Output the (x, y) coordinate of the center of the cell containing the given text.  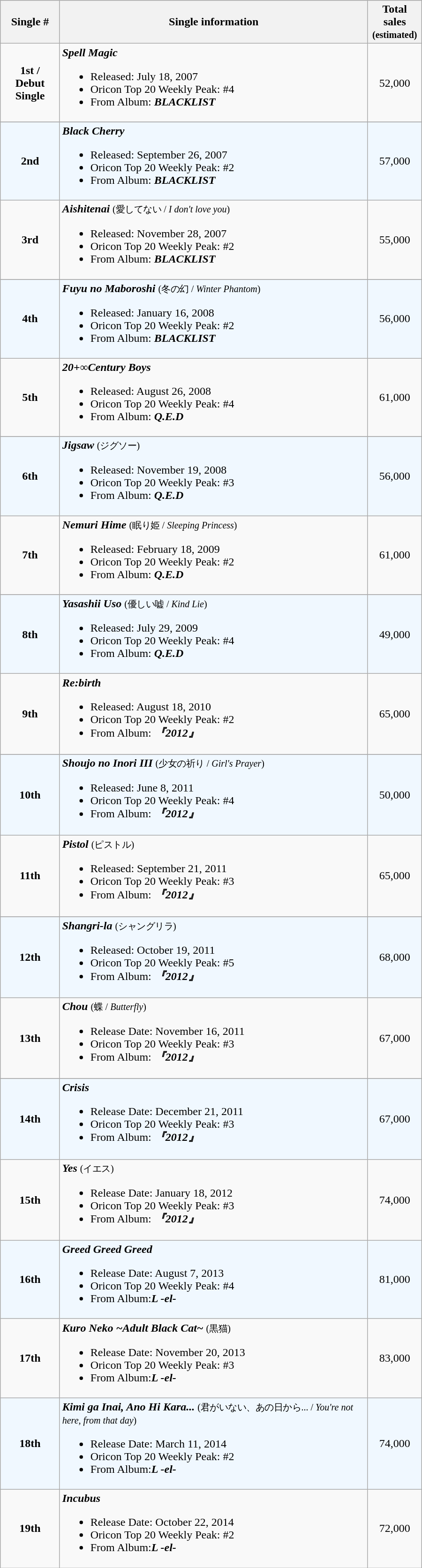
13th (30, 1038)
19th (30, 1529)
12th (30, 957)
6th (30, 476)
Shangri-la (シャングリラ)Released: October 19, 2011Oricon Top 20 Weekly Peak: #5From Album: 『2012』 (214, 957)
57,000 (395, 161)
9th (30, 714)
8th (30, 634)
20+∞Century BoysReleased: August 26, 2008Oricon Top 20 Weekly Peak: #4From Album: Q.E.D (214, 398)
3rd (30, 240)
11th (30, 876)
Single information (214, 22)
Pistol (ピストル)Released: September 21, 2011Oricon Top 20 Weekly Peak: #3From Album: 『2012』 (214, 876)
81,000 (395, 1279)
18th (30, 1444)
16th (30, 1279)
Kuro Neko ~Adult Black Cat~ (黒猫)Release Date: November 20, 2013Oricon Top 20 Weekly Peak: #3From Album:L -el- (214, 1358)
Aishitenai (愛してない / I don't love you)Released: November 28, 2007Oricon Top 20 Weekly Peak: #2From Album: BLACKLIST (214, 240)
Chou (蝶 / Butterfly)Release Date: November 16, 2011Oricon Top 20 Weekly Peak: #3From Album: 『2012』 (214, 1038)
72,000 (395, 1529)
55,000 (395, 240)
Spell MagicReleased: July 18, 2007Oricon Top 20 Weekly Peak: #4From Album: BLACKLIST (214, 83)
Yasashii Uso (優しい嘘 / Kind Lie)Released: July 29, 2009Oricon Top 20 Weekly Peak: #4From Album: Q.E.D (214, 634)
Shoujo no Inori III (少女の祈り / Girl's Prayer)Released: June 8, 2011Oricon Top 20 Weekly Peak: #4From Album: 『2012』 (214, 794)
Yes (イエス)Release Date: January 18, 2012Oricon Top 20 Weekly Peak: #3From Album: 『2012』 (214, 1199)
5th (30, 398)
68,000 (395, 957)
49,000 (395, 634)
4th (30, 319)
10th (30, 794)
Nemuri Hime (眠り姫 / Sleeping Princess)Released: February 18, 2009Oricon Top 20 Weekly Peak: #2From Album: Q.E.D (214, 555)
Jigsaw (ジグソー)Released: November 19, 2008Oricon Top 20 Weekly Peak: #3From Album: Q.E.D (214, 476)
Black CherryReleased: September 26, 2007Oricon Top 20 Weekly Peak: #2From Album: BLACKLIST (214, 161)
17th (30, 1358)
14th (30, 1119)
Total sales(estimated) (395, 22)
Re:birthReleased: August 18, 2010Oricon Top 20 Weekly Peak: #2From Album: 『2012』 (214, 714)
15th (30, 1199)
1st / Debut Single (30, 83)
IncubusRelease Date: October 22, 2014Oricon Top 20 Weekly Peak: #2From Album:L -el- (214, 1529)
7th (30, 555)
CrisisRelease Date: December 21, 2011Oricon Top 20 Weekly Peak: #3From Album: 『2012』 (214, 1119)
Single # (30, 22)
50,000 (395, 794)
Fuyu no Maboroshi (冬の幻 / Winter Phantom)Released: January 16, 2008Oricon Top 20 Weekly Peak: #2From Album: BLACKLIST (214, 319)
83,000 (395, 1358)
Greed Greed GreedRelease Date: August 7, 2013Oricon Top 20 Weekly Peak: #4From Album:L -el- (214, 1279)
2nd (30, 161)
52,000 (395, 83)
